Extract the (X, Y) coordinate from the center of the cell holding the provided text.  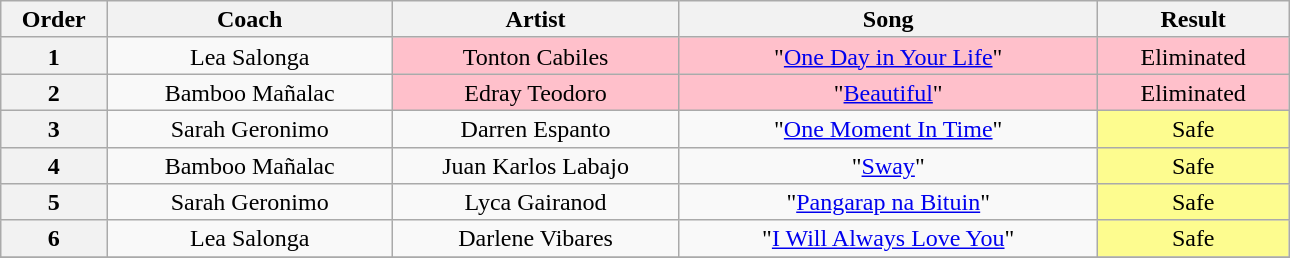
Darren Espanto (536, 128)
Darlene Vibares (536, 238)
"Pangarap na Bituin" (888, 202)
Coach (250, 20)
"Sway" (888, 166)
Lyca Gairanod (536, 202)
6 (54, 238)
"Beautiful" (888, 92)
Edray Teodoro (536, 92)
Juan Karlos Labajo (536, 166)
"One Moment In Time" (888, 128)
4 (54, 166)
"I Will Always Love You" (888, 238)
3 (54, 128)
Artist (536, 20)
"One Day in Your Life" (888, 56)
Tonton Cabiles (536, 56)
1 (54, 56)
2 (54, 92)
Song (888, 20)
5 (54, 202)
Order (54, 20)
Result (1194, 20)
